Detect which cell encompasses the target text, then output its [x, y] center coordinate. 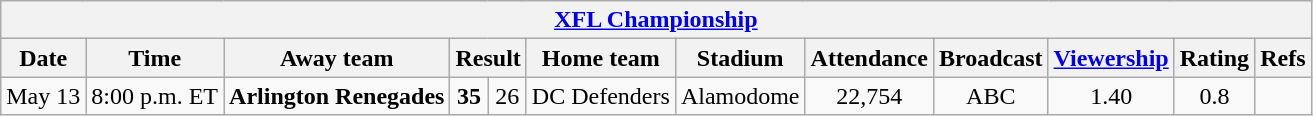
Stadium [740, 58]
Home team [600, 58]
Viewership [1111, 58]
Broadcast [990, 58]
DC Defenders [600, 96]
22,754 [869, 96]
26 [507, 96]
ABC [990, 96]
Alamodome [740, 96]
May 13 [44, 96]
XFL Championship [656, 20]
Away team [337, 58]
0.8 [1214, 96]
Date [44, 58]
Result [488, 58]
8:00 p.m. ET [155, 96]
Time [155, 58]
1.40 [1111, 96]
Arlington Renegades [337, 96]
35 [469, 96]
Refs [1283, 58]
Rating [1214, 58]
Attendance [869, 58]
